Output the [X, Y] coordinate of the center of the cell containing the given text.  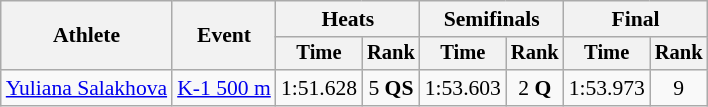
Semifinals [492, 19]
Final [636, 19]
1:53.603 [463, 88]
Heats [348, 19]
K-1 500 m [224, 88]
1:51.628 [319, 88]
Yuliana Salakhova [86, 88]
1:53.973 [607, 88]
2 Q [535, 88]
9 [679, 88]
Event [224, 36]
Athlete [86, 36]
5 QS [391, 88]
